Detect which cell encompasses the target text, then output its [X, Y] center coordinate. 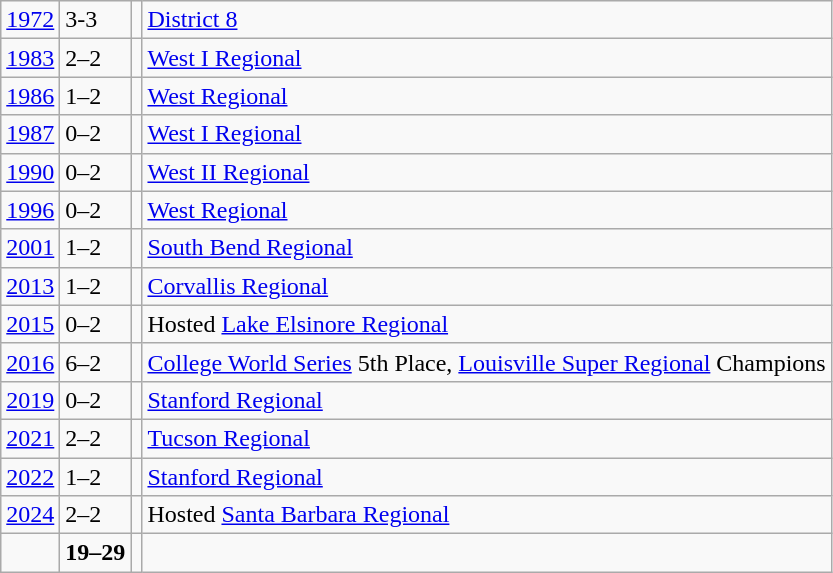
1996 [30, 210]
Hosted Santa Barbara Regional [486, 515]
19–29 [96, 553]
1983 [30, 58]
2001 [30, 248]
West II Regional [486, 172]
2021 [30, 438]
District 8 [486, 20]
6–2 [96, 362]
Hosted Lake Elsinore Regional [486, 324]
2022 [30, 477]
1990 [30, 172]
South Bend Regional [486, 248]
2015 [30, 324]
2016 [30, 362]
2019 [30, 400]
2013 [30, 286]
2024 [30, 515]
3-3 [96, 20]
Tucson Regional [486, 438]
1986 [30, 96]
1987 [30, 134]
College World Series 5th Place, Louisville Super Regional Champions [486, 362]
Corvallis Regional [486, 286]
1972 [30, 20]
